Output the [x, y] coordinate of the center of the cell containing the given text.  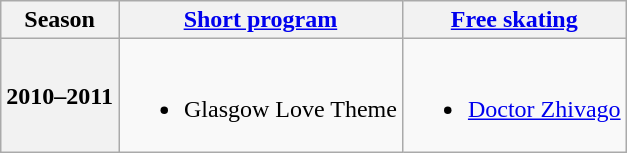
Short program [260, 20]
Free skating [514, 20]
2010–2011 [60, 96]
Season [60, 20]
Doctor Zhivago [514, 96]
Glasgow Love Theme [260, 96]
